Detect which cell encompasses the target text, then output its (X, Y) center coordinate. 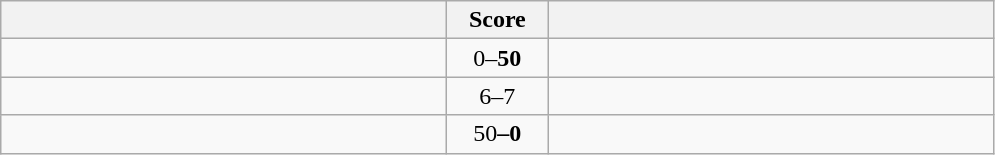
0–50 (498, 58)
50–0 (498, 134)
6–7 (498, 96)
Score (498, 20)
